Find where the given text appears and provide that cell's center as (x, y) coordinate. 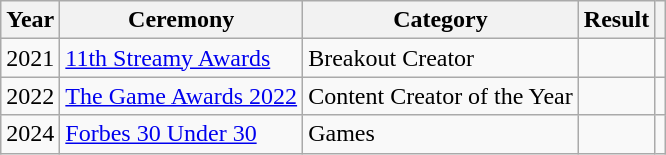
11th Streamy Awards (182, 58)
Result (616, 20)
2022 (30, 96)
Year (30, 20)
Category (441, 20)
Content Creator of the Year (441, 96)
Breakout Creator (441, 58)
The Game Awards 2022 (182, 96)
Games (441, 134)
2024 (30, 134)
2021 (30, 58)
Forbes 30 Under 30 (182, 134)
Ceremony (182, 20)
